Return the [x, y] coordinate for the center point of the cell that contains the specified text.  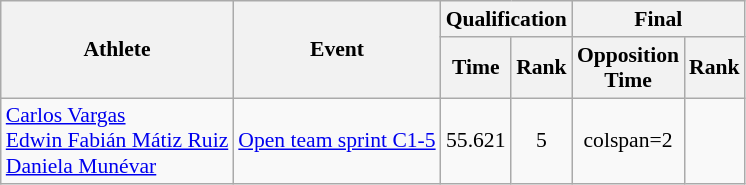
colspan=2 [628, 142]
55.621 [476, 142]
5 [542, 142]
Athlete [118, 50]
Final [658, 19]
Qualification [506, 19]
Time [476, 68]
Open team sprint C1-5 [336, 142]
Event [336, 50]
Carlos VargasEdwin Fabián Mátiz RuizDaniela Munévar [118, 142]
OppositionTime [628, 68]
